Capture the cell that displays the provided text and extract its (x, y) central coordinate. 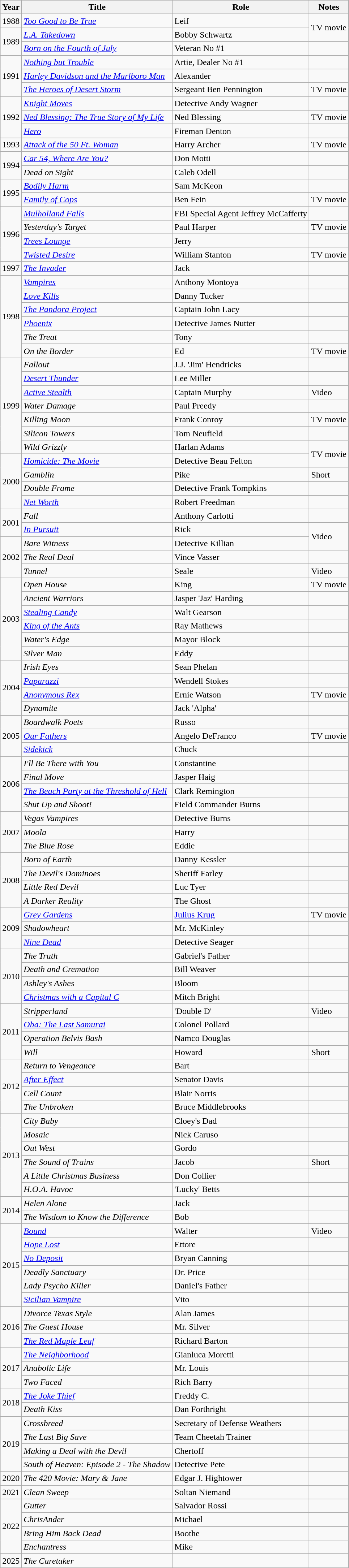
Sheriff Farley (241, 873)
Final Move (97, 777)
The Red Maple Leaf (97, 1341)
Vegas Vampires (97, 818)
H.O.A. Havoc (97, 1189)
Open House (97, 584)
Net Worth (97, 502)
The Beach Party at the Threshold of Hell (97, 791)
Death Kiss (97, 1409)
Title (97, 7)
Tony (241, 337)
Edgar J. Hightower (241, 1478)
1992 (11, 117)
Harley Davidson and the Marlboro Man (97, 76)
The Caretaker (97, 1561)
Mr. Silver (241, 1327)
Don Collier (241, 1176)
Vampires (97, 282)
In Pursuit (97, 530)
Shut Up and Shoot! (97, 804)
Dead on Sight (97, 172)
1991 (11, 76)
No Deposit (97, 1258)
Captain Murphy (241, 392)
The Sound of Trains (97, 1162)
The Wisdom to Know the Difference (97, 1217)
Car 54, Where Are You? (97, 158)
Active Stealth (97, 392)
Gordo (241, 1148)
Stealing Candy (97, 612)
Team Cheetah Trainer (241, 1437)
A Little Christmas Business (97, 1176)
Nothing but Trouble (97, 62)
Anthony Carlotti (241, 516)
Hero (97, 131)
Deadly Sanctuary (97, 1272)
2011 (11, 1031)
Making a Deal with the Devil (97, 1451)
L.A. Takedown (97, 35)
Knight Moves (97, 103)
Vito (241, 1300)
2001 (11, 523)
2003 (11, 619)
Fallout (97, 364)
2022 (11, 1526)
Bob (241, 1217)
Twisted Desire (97, 255)
Gutter (97, 1506)
2009 (11, 928)
Colonel Pollard (241, 1024)
Stripperland (97, 1011)
Anonymous Rex (97, 695)
2007 (11, 832)
Enchantress (97, 1547)
Harry Archer (241, 144)
Family of Cops (97, 200)
Christmas with a Capital C (97, 997)
Robert Freedman (241, 502)
The Blue Rose (97, 846)
The Heroes of Desert Storm (97, 90)
Detective Beau Felton (241, 461)
The Joke Thief (97, 1396)
Dr. Price (241, 1272)
FBI Special Agent Jeffrey McCafferty (241, 213)
Wild Grizzly (97, 447)
Don Motti (241, 158)
Detective Killian (241, 543)
Water's Edge (97, 640)
Bodily Harm (97, 186)
The Guest House (97, 1327)
Harlan Adams (241, 447)
Rick (241, 530)
1995 (11, 193)
2018 (11, 1403)
Ed (241, 351)
Ned Blessing: The True Story of My Life (97, 117)
Sam McKeon (241, 186)
Caleb Odell (241, 172)
Detective Seager (241, 942)
Bobby Schwartz (241, 35)
Harry (241, 832)
Blair Norris (241, 1093)
2015 (11, 1265)
Hope Lost (97, 1244)
1999 (11, 406)
Leif (241, 21)
Shadowheart (97, 928)
2004 (11, 688)
Gianluca Moretti (241, 1355)
Alan James (241, 1313)
ChrisAnder (97, 1520)
South of Heaven: Episode 2 - The Shadow (97, 1464)
Jack 'Alpha' (241, 708)
Notes (329, 7)
Walt Gearson (241, 612)
Bound (97, 1231)
The 420 Movie: Mary & Jane (97, 1478)
Ancient Warriors (97, 598)
2025 (11, 1561)
The Truth (97, 956)
Detective Frank Tompkins (241, 488)
Detective Andy Wagner (241, 103)
1998 (11, 316)
Chertoff (241, 1451)
Paul Preedy (241, 406)
Return to Vengeance (97, 1066)
Rich Barry (241, 1382)
Gamblin (97, 475)
Phoenix (97, 323)
Ashley's Ashes (97, 983)
Clark Remington (241, 791)
Bryan Canning (241, 1258)
Homicide: The Movie (97, 461)
William Stanton (241, 255)
The Invader (97, 268)
Angelo DeFranco (241, 736)
Mayor Block (241, 640)
Lady Psycho Killer (97, 1286)
The Neighborhood (97, 1355)
Wendell Stokes (241, 681)
2014 (11, 1210)
Anabolic Life (97, 1368)
The Treat (97, 337)
On the Border (97, 351)
The Pandora Project (97, 310)
2020 (11, 1478)
Constantine (241, 763)
Yesterday's Target (97, 227)
A Darker Reality (97, 901)
Sean Phelan (241, 667)
Vince Vasser (241, 557)
Year (11, 7)
After Effect (97, 1080)
2019 (11, 1444)
Water Damage (97, 406)
Our Fathers (97, 736)
Fireman Denton (241, 131)
2021 (11, 1492)
Pike (241, 475)
Silver Man (97, 653)
Danny Kessler (241, 860)
Paul Harper (241, 227)
Attack of the 50 Ft. Woman (97, 144)
Julius Krug (241, 915)
Field Commander Burns (241, 804)
2013 (11, 1155)
Walter (241, 1231)
Michael (241, 1520)
Love Kills (97, 296)
1989 (11, 42)
Jerry (241, 241)
J.J. 'Jim' Hendricks (241, 364)
Detective Pete (241, 1464)
Captain John Lacy (241, 310)
Bart (241, 1066)
Gabriel's Father (241, 956)
Ettore (241, 1244)
Luc Tyer (241, 887)
2006 (11, 784)
Boothe (241, 1533)
Veteran No #1 (241, 48)
Double Frame (97, 488)
Senator Davis (241, 1080)
Chuck (241, 750)
Fall (97, 516)
Mulholland Falls (97, 213)
1994 (11, 165)
1993 (11, 144)
Silicon Towers (97, 433)
Danny Tucker (241, 296)
2000 (11, 481)
Out West (97, 1148)
Bring Him Back Dead (97, 1533)
Two Faced (97, 1382)
1996 (11, 234)
Bill Weaver (241, 969)
2005 (11, 736)
'Lucky' Betts (241, 1189)
Ray Mathews (241, 626)
Lee Miller (241, 378)
Mitch Bright (241, 997)
Anthony Montoya (241, 282)
Ernie Watson (241, 695)
Jasper 'Jaz' Harding (241, 598)
Crossbreed (97, 1423)
1988 (11, 21)
2016 (11, 1327)
Boardwalk Poets (97, 722)
Cloey's Dad (241, 1121)
Russo (241, 722)
Salvador Rossi (241, 1506)
City Baby (97, 1121)
Jacob (241, 1162)
2008 (11, 880)
Frank Conroy (241, 420)
Dynamite (97, 708)
Irish Eyes (97, 667)
King (241, 584)
Namco Douglas (241, 1038)
Born on the Fourth of July (97, 48)
Desert Thunder (97, 378)
Tunnel (97, 571)
Mr. Louis (241, 1368)
2012 (11, 1087)
The Ghost (241, 901)
Detective James Nutter (241, 323)
Alexander (241, 76)
Mike (241, 1547)
Clean Sweep (97, 1492)
Mr. McKinley (241, 928)
Divorce Texas Style (97, 1313)
Secretary of Defense Weathers (241, 1423)
Eddy (241, 653)
'Double D' (241, 1011)
Jasper Haig (241, 777)
Too Good to Be True (97, 21)
2002 (11, 557)
2017 (11, 1368)
Will (97, 1052)
Ned Blessing (241, 117)
Death and Cremation (97, 969)
Born of Earth (97, 860)
Sergeant Ben Pennington (241, 90)
Nine Dead (97, 942)
Killing Moon (97, 420)
Eddie (241, 846)
The Devil's Dominoes (97, 873)
Freddy C. (241, 1396)
Nick Caruso (241, 1135)
Cell Count (97, 1093)
Bloom (241, 983)
Sidekick (97, 750)
Grey Gardens (97, 915)
Paparazzi (97, 681)
King of the Ants (97, 626)
Howard (241, 1052)
Sicilian Vampire (97, 1300)
Bare Witness (97, 543)
Richard Barton (241, 1341)
Detective Burns (241, 818)
2010 (11, 976)
Trees Lounge (97, 241)
Ben Fein (241, 200)
Artie, Dealer No #1 (241, 62)
Bruce Middlebrooks (241, 1107)
Moola (97, 832)
Operation Belvis Bash (97, 1038)
Mosaic (97, 1135)
The Last Big Save (97, 1437)
Daniel's Father (241, 1286)
Seale (241, 571)
I'll Be There with You (97, 763)
Soltan Niemand (241, 1492)
The Real Deal (97, 557)
Tom Neufield (241, 433)
The Unbroken (97, 1107)
Dan Forthright (241, 1409)
Role (241, 7)
Little Red Devil (97, 887)
Oba: The Last Samurai (97, 1024)
Helen Alone (97, 1203)
1997 (11, 268)
